Provide the (x, y) coordinate of the cell's center where the given text is located.  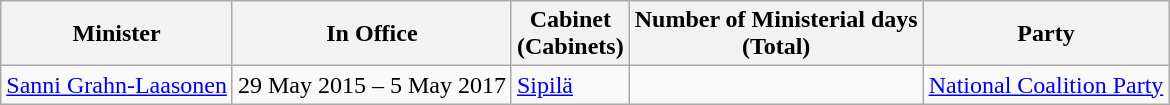
National Coalition Party (1046, 85)
Sanni Grahn-Laasonen (117, 85)
In Office (372, 34)
Sipilä (570, 85)
Cabinet(Cabinets) (570, 34)
Party (1046, 34)
Number of Ministerial days (Total) (776, 34)
Minister (117, 34)
29 May 2015 – 5 May 2017 (372, 85)
